Find where the given text appears and provide that cell's center as (x, y) coordinate. 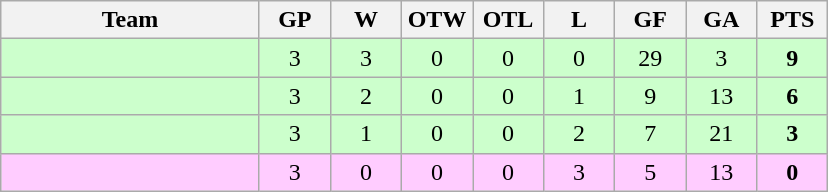
PTS (792, 20)
OTW (436, 20)
L (580, 20)
Team (130, 20)
29 (650, 58)
GP (294, 20)
7 (650, 134)
5 (650, 172)
21 (722, 134)
6 (792, 96)
W (366, 20)
GA (722, 20)
GF (650, 20)
OTL (508, 20)
